Return (x, y) of the center of cell containing provided text 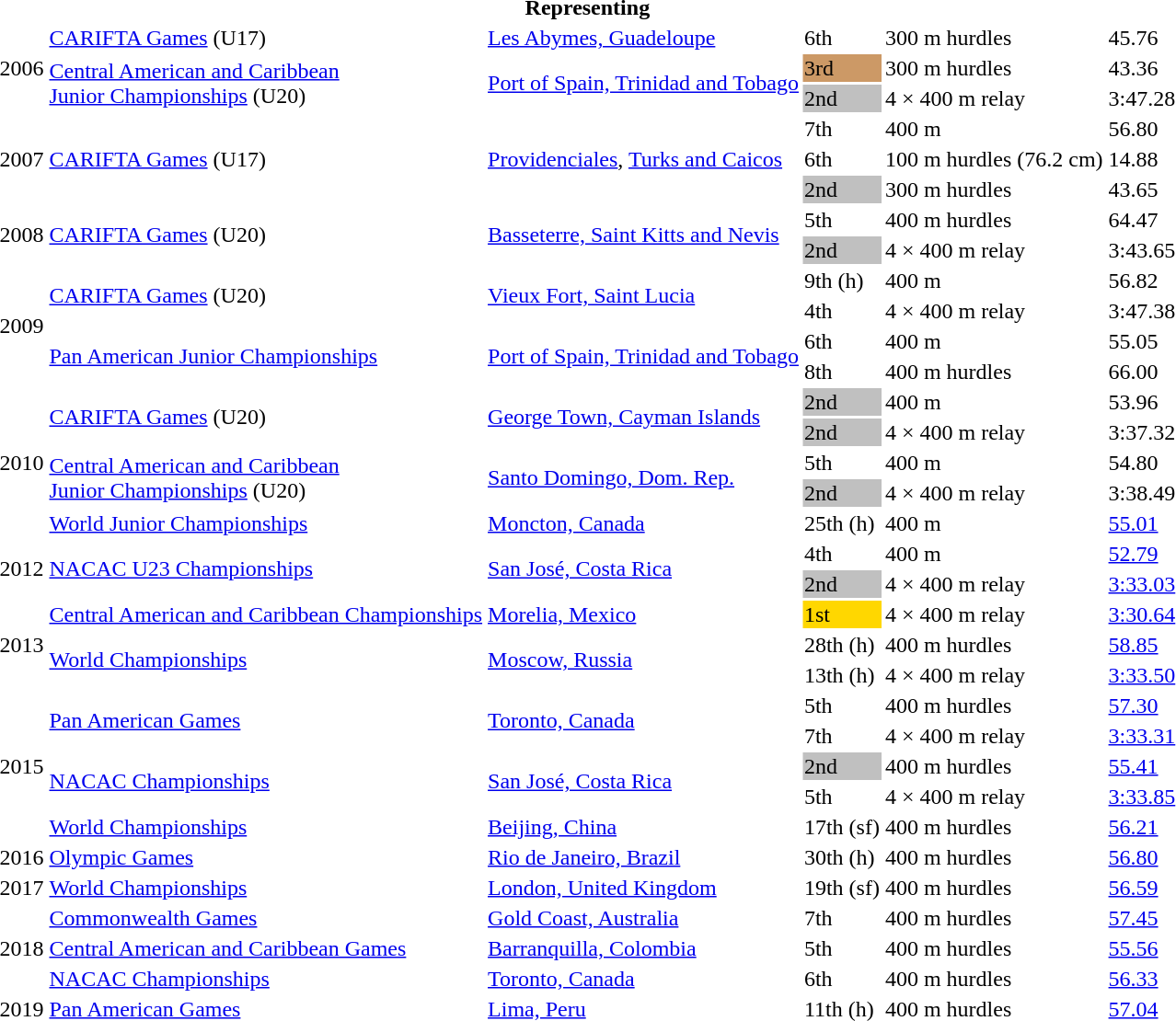
Central American and Caribbean Championships (266, 614)
World Junior Championships (266, 523)
Moncton, Canada (644, 523)
17th (sf) (841, 827)
19th (sf) (841, 888)
Moscow, Russia (644, 660)
28th (h) (841, 645)
Barranquilla, Colombia (644, 948)
Gold Coast, Australia (644, 918)
Les Abymes, Guadeloupe (644, 38)
Commonwealth Games (266, 918)
Providenciales, Turks and Caicos (644, 159)
13th (h) (841, 675)
Pan American Games (266, 721)
Central American and Caribbean Games (266, 948)
Santo Domingo, Dom. Rep. (644, 478)
8th (841, 372)
30th (h) (841, 857)
London, United Kingdom (644, 888)
100 m hurdles (76.2 cm) (994, 159)
George Town, Cayman Islands (644, 418)
Beijing, China (644, 827)
Rio de Janeiro, Brazil (644, 857)
3rd (841, 68)
Morelia, Mexico (644, 614)
25th (h) (841, 523)
Olympic Games (266, 857)
9th (h) (841, 281)
Pan American Junior Championships (266, 357)
Basseterre, Saint Kitts and Nevis (644, 235)
1st (841, 614)
Vieux Fort, Saint Lucia (644, 296)
NACAC U23 Championships (266, 568)
